Determine the (X, Y) coordinate at the center of the cell enclosing the given text.  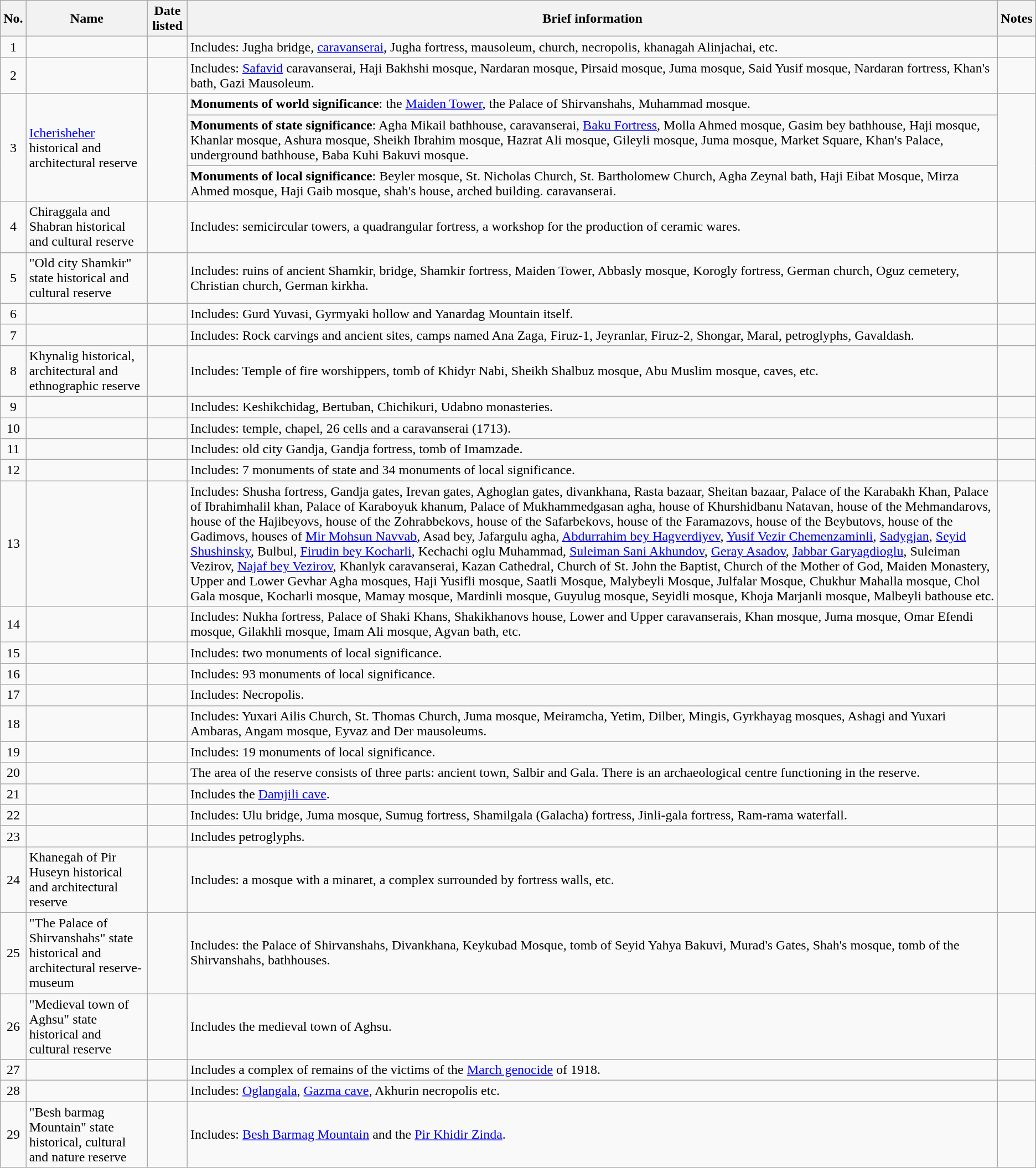
Includes a complex of remains of the victims of the March genocide of 1918. (592, 1070)
Includes: temple, chapel, 26 cells and a caravanserai (1713). (592, 428)
23 (13, 836)
Includes: Besh Barmag Mountain and the Pir Khidir Zinda. (592, 1134)
24 (13, 880)
Includes: Necropolis. (592, 695)
20 (13, 773)
4 (13, 227)
Includes: two monuments of local significance. (592, 653)
25 (13, 953)
Includes: 7 monuments of state and 34 monuments of local significance. (592, 470)
Includes: Ulu bridge, Juma mosque, Sumug fortress, Shamilgala (Galacha) fortress, Jinli-gala fortress, Ram-rama waterfall. (592, 815)
22 (13, 815)
Includes: 93 monuments of local significance. (592, 674)
3 (13, 147)
1 (13, 47)
"The Palace of Shirvanshahs" state historical and architectural reserve-museum (86, 953)
8 (13, 371)
Khynalig historical, architectural and ethnographic reserve (86, 371)
Includes the medieval town of Aghsu. (592, 1027)
The area of the reserve consists of three parts: ancient town, Salbir and Gala. There is an archaeological centre functioning in the reserve. (592, 773)
17 (13, 695)
Date listed (168, 19)
28 (13, 1091)
Includes: 19 monuments of local significance. (592, 752)
Brief information (592, 19)
12 (13, 470)
26 (13, 1027)
Includes: Rock carvings and ancient sites, camps named Ana Zaga, Firuz-1, Jeyranlar, Firuz-2, Shongar, Maral, petroglyphs, Gavaldash. (592, 335)
2 (13, 75)
Includes: Oglangala, Gazma cave, Akhurin necropolis etc. (592, 1091)
"Old city Shamkir" state historical and cultural reserve (86, 278)
29 (13, 1134)
Notes (1017, 19)
Includes: semicircular towers, a quadrangular fortress, a workshop for the production of ceramic wares. (592, 227)
6 (13, 314)
16 (13, 674)
No. (13, 19)
Includes the Damjili cave. (592, 794)
14 (13, 624)
Includes: Jugha bridge, caravanserai, Jugha fortress, mausoleum, church, necropolis, khanagah Alinjachai, etc. (592, 47)
5 (13, 278)
Icherisheher historical and architectural reserve (86, 147)
Includes: Gurd Yuvasi, Gyrmyaki hollow and Yanardag Mountain itself. (592, 314)
Includes: Keshikchidag, Bertuban, Chichikuri, Udabno monasteries. (592, 407)
18 (13, 724)
9 (13, 407)
Includes petroglyphs. (592, 836)
Khanegah of Pir Huseyn historical and architectural reserve (86, 880)
15 (13, 653)
7 (13, 335)
Name (86, 19)
Includes: old city Gandja, Gandja fortress, tomb of Imamzade. (592, 449)
Monuments of world significance: the Maiden Tower, the Palace of Shirvanshahs, Muhammad mosque. (592, 104)
27 (13, 1070)
19 (13, 752)
13 (13, 543)
"Besh barmag Mountain" state historical, cultural and nature reserve (86, 1134)
11 (13, 449)
21 (13, 794)
10 (13, 428)
Includes: a mosque with a minaret, a complex surrounded by fortress walls, etc. (592, 880)
Includes: Temple of fire worshippers, tomb of Khidyr Nabi, Sheikh Shalbuz mosque, Abu Muslim mosque, caves, etc. (592, 371)
Chiraggala and Shabran historical and cultural reserve (86, 227)
"Medieval town of Aghsu" state historical and cultural reserve (86, 1027)
